Extract the [X, Y] coordinate from the center of the cell holding the provided text.  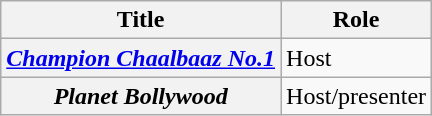
Planet Bollywood [141, 96]
Champion Chaalbaaz No.1 [141, 58]
Role [356, 20]
Title [141, 20]
Host [356, 58]
Host/presenter [356, 96]
